Capture the cell that displays the provided text and extract its (x, y) central coordinate. 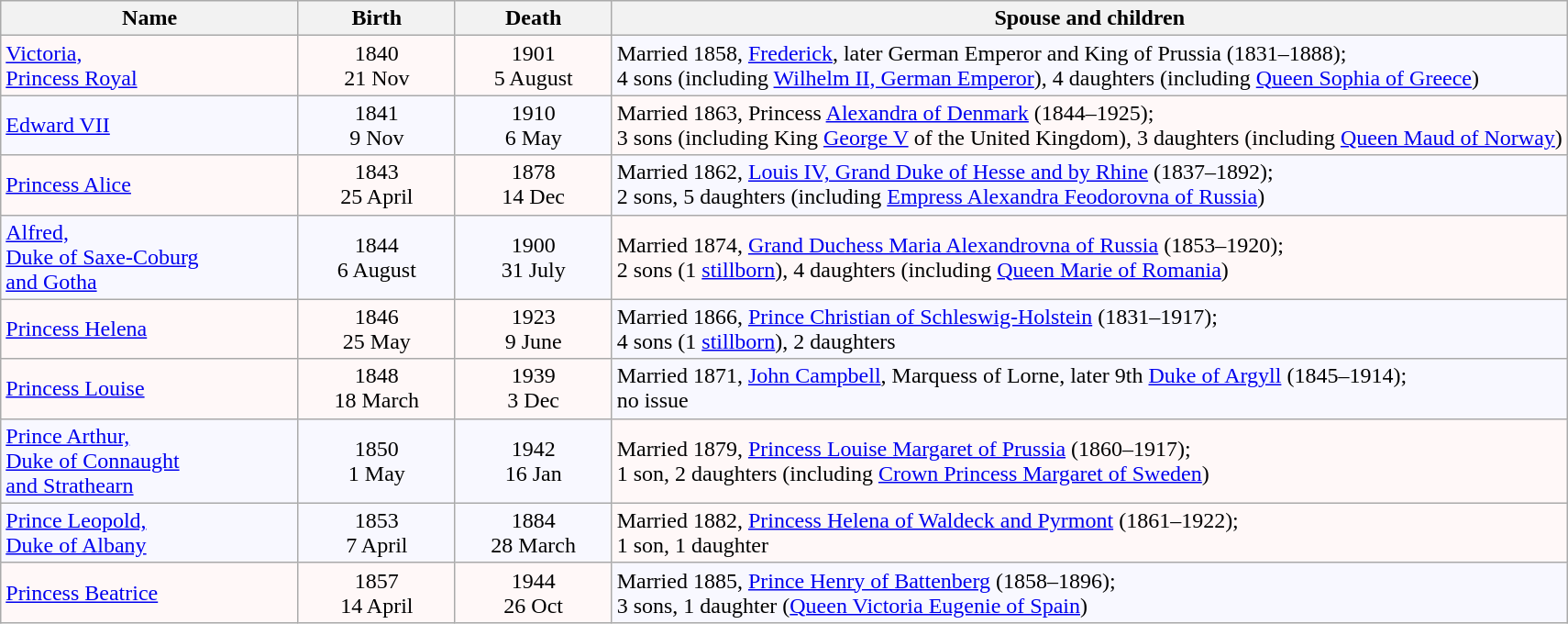
188428 March (534, 532)
Married 1871, John Campbell, Marquess of Lorne, later 9th Duke of Argyll (1845–1914);no issue (1089, 389)
Princess Beatrice (150, 593)
184625 May (376, 329)
19106 May (534, 125)
Death (534, 18)
Alfred, Duke of Saxe-Coburgand Gotha (150, 257)
184818 March (376, 389)
Married 1882, Princess Helena of Waldeck and Pyrmont (1861–1922);1 son, 1 daughter (1089, 532)
194426 Oct (534, 593)
Spouse and children (1089, 18)
Princess Alice (150, 185)
18419 Nov (376, 125)
Edward VII (150, 125)
Married 1879, Princess Louise Margaret of Prussia (1860–1917);1 son, 2 daughters (including Crown Princess Margaret of Sweden) (1089, 461)
1878 14 Dec (534, 185)
Name (150, 18)
Married 1874, Grand Duchess Maria Alexandrovna of Russia (1853–1920);2 sons (1 stillborn), 4 daughters (including Queen Marie of Romania) (1089, 257)
Married 1885, Prince Henry of Battenberg (1858–1896);3 sons, 1 daughter (Queen Victoria Eugenie of Spain) (1089, 593)
190031 July (534, 257)
Prince Arthur,Duke of Connaught and Strathearn (150, 461)
Married 1866, Prince Christian of Schleswig-Holstein (1831–1917);4 sons (1 stillborn), 2 daughters (1089, 329)
Princess Helena (150, 329)
18537 April (376, 532)
19239 June (534, 329)
Married 1862, Louis IV, Grand Duke of Hesse and by Rhine (1837–1892);2 sons, 5 daughters (including Empress Alexandra Feodorovna of Russia) (1089, 185)
1843 25 April (376, 185)
185714 April (376, 593)
Victoria, Princess Royal (150, 66)
18501 May (376, 461)
1901 5 August (534, 66)
Princess Louise (150, 389)
Prince Leopold,Duke of Albany (150, 532)
1942 16 Jan (534, 461)
1840 21 Nov (376, 66)
18446 August (376, 257)
19393 Dec (534, 389)
Birth (376, 18)
